Scan for the cell matching the given text and deliver its (X, Y) coordinate at center. 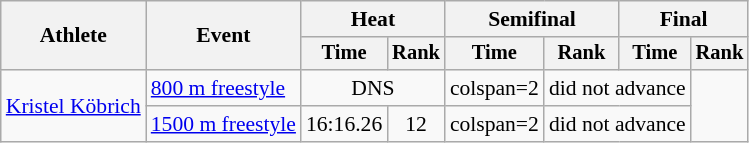
Heat (373, 19)
1500 m freestyle (224, 124)
16:16.26 (344, 124)
Final (684, 19)
Event (224, 36)
800 m freestyle (224, 88)
12 (416, 124)
Athlete (74, 36)
Semifinal (532, 19)
DNS (373, 88)
Kristel Köbrich (74, 106)
